Capture the cell that displays the provided text and extract its [x, y] central coordinate. 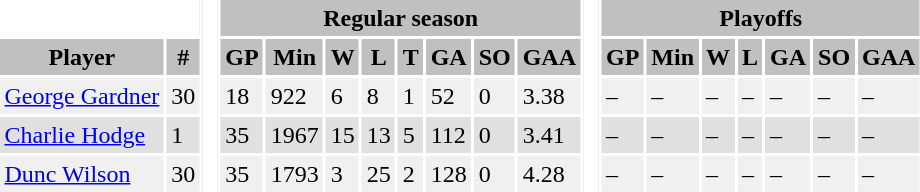
128 [448, 174]
2 [410, 174]
George Gardner [82, 96]
# [184, 57]
Charlie Hodge [82, 135]
Regular season [401, 18]
3.38 [549, 96]
922 [294, 96]
15 [342, 135]
13 [378, 135]
Playoffs [761, 18]
3.41 [549, 135]
T [410, 57]
25 [378, 174]
4.28 [549, 174]
112 [448, 135]
18 [242, 96]
5 [410, 135]
6 [342, 96]
Player [82, 57]
52 [448, 96]
1793 [294, 174]
1967 [294, 135]
Dunc Wilson [82, 174]
8 [378, 96]
3 [342, 174]
